Capture the cell that displays the provided text and extract its (X, Y) central coordinate. 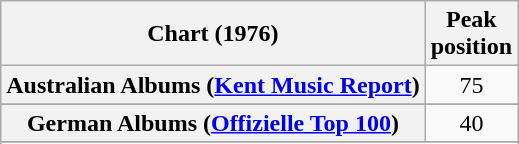
Chart (1976) (213, 34)
75 (471, 85)
German Albums (Offizielle Top 100) (213, 123)
Australian Albums (Kent Music Report) (213, 85)
40 (471, 123)
Peakposition (471, 34)
